Provide the (X, Y) coordinate of the cell's center where the given text is located.  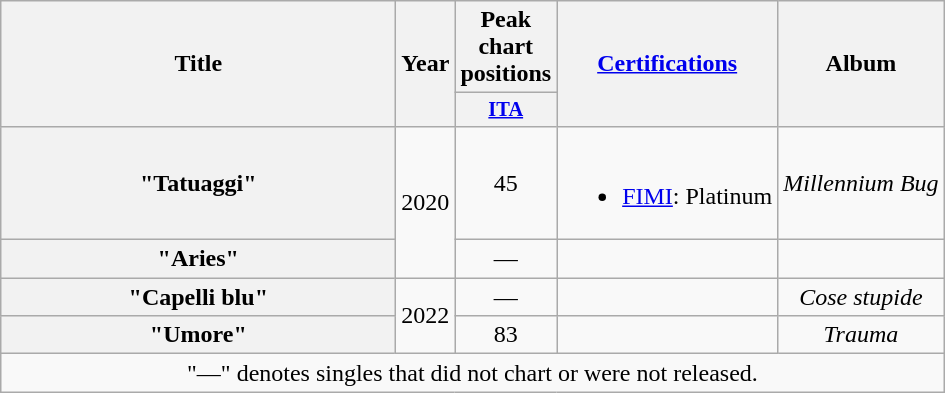
Certifications (668, 64)
Title (198, 64)
2022 (426, 316)
"Capelli blu" (198, 297)
Cose stupide (861, 297)
2020 (426, 202)
45 (506, 182)
Album (861, 64)
Trauma (861, 335)
"Tatuaggi" (198, 182)
Peak chart positions (506, 47)
Year (426, 64)
83 (506, 335)
"—" denotes singles that did not chart or were not released. (472, 373)
ITA (506, 110)
Millennium Bug (861, 182)
"Umore" (198, 335)
"Aries" (198, 259)
FIMI: Platinum (668, 182)
